Identify which cell holds the provided text, then report its (x, y) central coordinate. 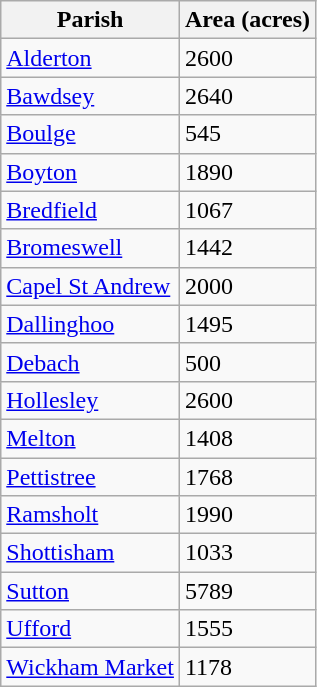
1768 (247, 477)
Bromeswell (90, 248)
Ufford (90, 629)
1067 (247, 210)
Dallinghoo (90, 324)
Sutton (90, 591)
1890 (247, 172)
1178 (247, 667)
Melton (90, 438)
1408 (247, 438)
545 (247, 134)
Alderton (90, 58)
Bawdsey (90, 96)
Area (acres) (247, 20)
Shottisham (90, 553)
Boulge (90, 134)
500 (247, 362)
Pettistree (90, 477)
Hollesley (90, 400)
Capel St Andrew (90, 286)
2640 (247, 96)
1442 (247, 248)
Bredfield (90, 210)
1990 (247, 515)
Debach (90, 362)
5789 (247, 591)
1555 (247, 629)
Wickham Market (90, 667)
2000 (247, 286)
Boyton (90, 172)
Ramsholt (90, 515)
Parish (90, 20)
1495 (247, 324)
1033 (247, 553)
